For the text-containing cell, return its midpoint in [X, Y] coordinate format. 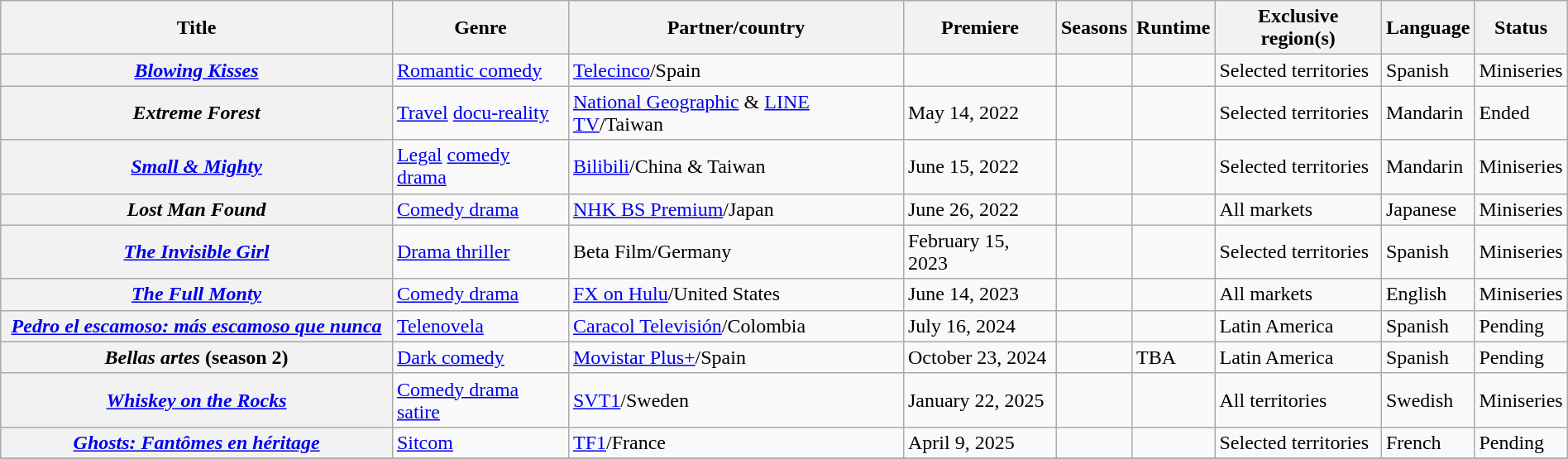
Bellas artes (season 2) [197, 357]
Legal comedy drama [480, 167]
Exclusive region(s) [1298, 28]
Swedish [1427, 400]
Telenovela [480, 326]
Caracol Televisión/Colombia [736, 326]
Status [1521, 28]
Ghosts: Fantômes en héritage [197, 442]
NHK BS Premium/Japan [736, 209]
All territories [1298, 400]
Blowing Kisses [197, 70]
October 23, 2024 [979, 357]
Japanese [1427, 209]
June 26, 2022 [979, 209]
Pedro el escamoso: más escamoso que nunca [197, 326]
February 15, 2023 [979, 251]
Genre [480, 28]
SVT1/Sweden [736, 400]
July 16, 2024 [979, 326]
Romantic comedy [480, 70]
Runtime [1174, 28]
January 22, 2025 [979, 400]
April 9, 2025 [979, 442]
Telecinco/Spain [736, 70]
Comedy drama satire [480, 400]
Lost Man Found [197, 209]
Sitcom [480, 442]
English [1427, 294]
June 14, 2023 [979, 294]
Dark comedy [480, 357]
TF1/France [736, 442]
Seasons [1093, 28]
The Invisible Girl [197, 251]
TBA [1174, 357]
Language [1427, 28]
Movistar Plus+/Spain [736, 357]
Partner/country [736, 28]
The Full Monty [197, 294]
Extreme Forest [197, 112]
Beta Film/Germany [736, 251]
Whiskey on the Rocks [197, 400]
Title [197, 28]
May 14, 2022 [979, 112]
Premiere [979, 28]
June 15, 2022 [979, 167]
Drama thriller [480, 251]
Ended [1521, 112]
Travel docu-reality [480, 112]
Small & Mighty [197, 167]
Bilibili/China & Taiwan [736, 167]
FX on Hulu/United States [736, 294]
French [1427, 442]
National Geographic & LINE TV/Taiwan [736, 112]
